Detect which cell encompasses the target text, then output its [X, Y] center coordinate. 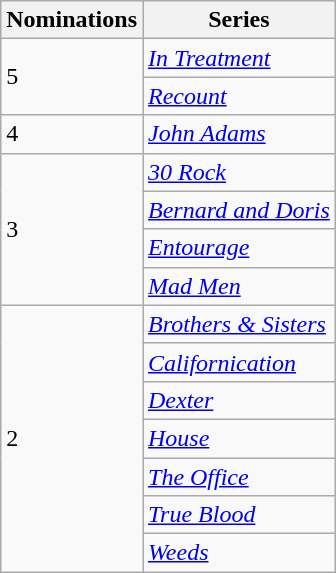
House [238, 438]
John Adams [238, 134]
30 Rock [238, 172]
Bernard and Doris [238, 210]
Dexter [238, 400]
Entourage [238, 248]
Mad Men [238, 286]
Californication [238, 362]
Recount [238, 96]
4 [72, 134]
5 [72, 77]
2 [72, 438]
Weeds [238, 553]
In Treatment [238, 58]
3 [72, 229]
The Office [238, 477]
True Blood [238, 515]
Series [238, 20]
Brothers & Sisters [238, 324]
Nominations [72, 20]
